Find where the given text appears and provide that cell's center as (x, y) coordinate. 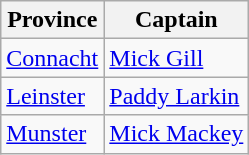
Captain (176, 20)
Province (52, 20)
Paddy Larkin (176, 96)
Munster (52, 134)
Leinster (52, 96)
Mick Gill (176, 58)
Connacht (52, 58)
Mick Mackey (176, 134)
